Return the (X, Y) coordinate for the center point of the cell that contains the specified text.  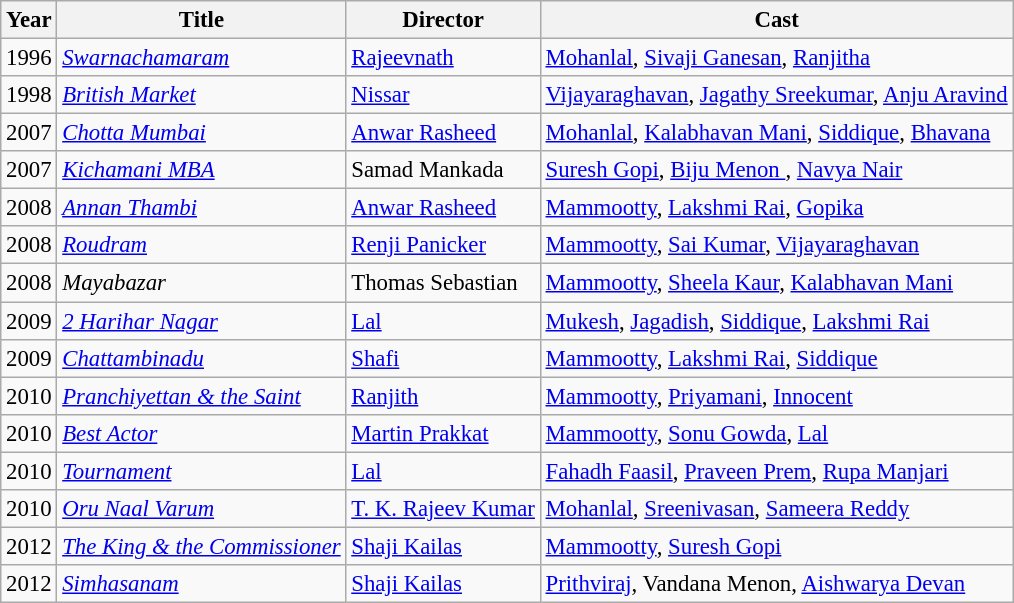
Oru Naal Varum (202, 509)
Mammootty, Lakshmi Rai, Siddique (776, 358)
The King & the Commissioner (202, 546)
Best Actor (202, 433)
Mohanlal, Kalabhavan Mani, Siddique, Bhavana (776, 133)
Mammootty, Priyamani, Innocent (776, 396)
Director (443, 20)
Year (29, 20)
Fahadh Faasil, Praveen Prem, Rupa Manjari (776, 471)
Simhasanam (202, 584)
Renji Panicker (443, 245)
Mammootty, Sai Kumar, Vijayaraghavan (776, 245)
Mammootty, Sheela Kaur, Kalabhavan Mani (776, 283)
Tournament (202, 471)
Martin Prakkat (443, 433)
Thomas Sebastian (443, 283)
Mammootty, Suresh Gopi (776, 546)
Ranjith (443, 396)
Pranchiyettan & the Saint (202, 396)
Mammootty, Sonu Gowda, Lal (776, 433)
Prithviraj, Vandana Menon, Aishwarya Devan (776, 584)
Nissar (443, 95)
Shafi (443, 358)
Samad Mankada (443, 170)
Mammootty, Lakshmi Rai, Gopika (776, 208)
Chotta Mumbai (202, 133)
Mukesh, Jagadish, Siddique, Lakshmi Rai (776, 321)
Mayabazar (202, 283)
Vijayaraghavan, Jagathy Sreekumar, Anju Aravind (776, 95)
Suresh Gopi, Biju Menon , Navya Nair (776, 170)
T. K. Rajeev Kumar (443, 509)
Mohanlal, Sivaji Ganesan, Ranjitha (776, 58)
Kichamani MBA (202, 170)
Mohanlal, Sreenivasan, Sameera Reddy (776, 509)
Roudram (202, 245)
Swarnachamaram (202, 58)
Rajeevnath (443, 58)
1996 (29, 58)
Title (202, 20)
Annan Thambi (202, 208)
Cast (776, 20)
British Market (202, 95)
2 Harihar Nagar (202, 321)
1998 (29, 95)
Chattambinadu (202, 358)
